For the text-containing cell, return its midpoint in [x, y] coordinate format. 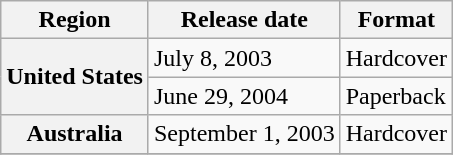
Paperback [396, 96]
July 8, 2003 [244, 58]
Format [396, 20]
United States [75, 77]
Region [75, 20]
June 29, 2004 [244, 96]
Australia [75, 134]
September 1, 2003 [244, 134]
Release date [244, 20]
